Determine the [x, y] coordinate at the center of the cell enclosing the given text.  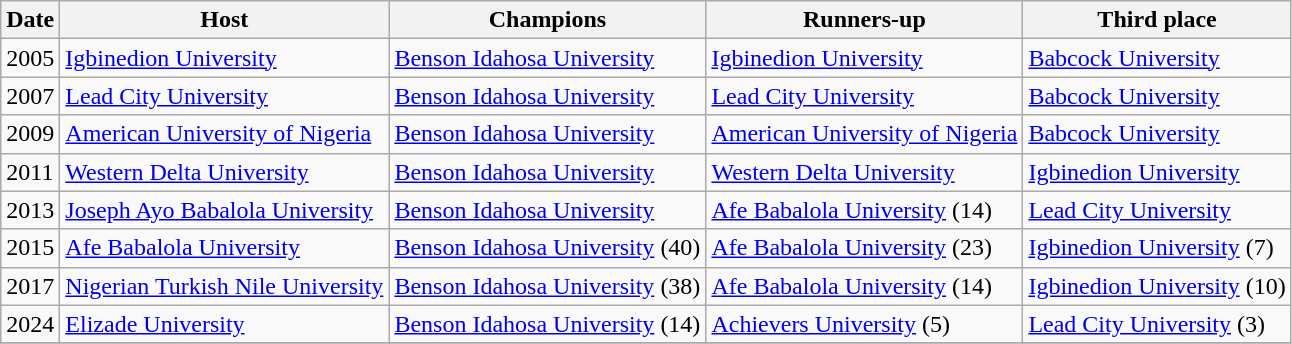
2015 [30, 248]
2024 [30, 324]
Joseph Ayo Babalola University [224, 210]
Nigerian Turkish Nile University [224, 286]
2017 [30, 286]
Igbinedion University (7) [1157, 248]
2013 [30, 210]
2007 [30, 96]
Afe Babalola University [224, 248]
Elizade University [224, 324]
Achievers University (5) [864, 324]
Champions [548, 20]
Benson Idahosa University (38) [548, 286]
Runners-up [864, 20]
Benson Idahosa University (14) [548, 324]
2005 [30, 58]
Lead City University (3) [1157, 324]
2011 [30, 172]
Date [30, 20]
Third place [1157, 20]
2009 [30, 134]
Benson Idahosa University (40) [548, 248]
Igbinedion University (10) [1157, 286]
Afe Babalola University (23) [864, 248]
Host [224, 20]
